Return the [X, Y] coordinate for the center point of the cell that contains the specified text.  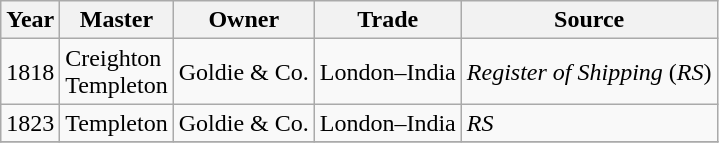
1818 [30, 72]
Register of Shipping (RS) [589, 72]
1823 [30, 123]
RS [589, 123]
Owner [244, 20]
Year [30, 20]
Source [589, 20]
Trade [388, 20]
Master [116, 20]
CreightonTempleton [116, 72]
Templeton [116, 123]
